Provide the (X, Y) coordinate of the cell's center where the given text is located.  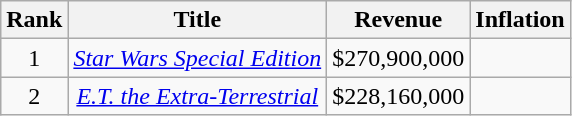
Revenue (398, 20)
Title (198, 20)
E.T. the Extra-Terrestrial (198, 96)
Rank (34, 20)
Star Wars Special Edition (198, 58)
Inflation (520, 20)
2 (34, 96)
1 (34, 58)
$228,160,000 (398, 96)
$270,900,000 (398, 58)
